Detect which cell encompasses the target text, then output its [x, y] center coordinate. 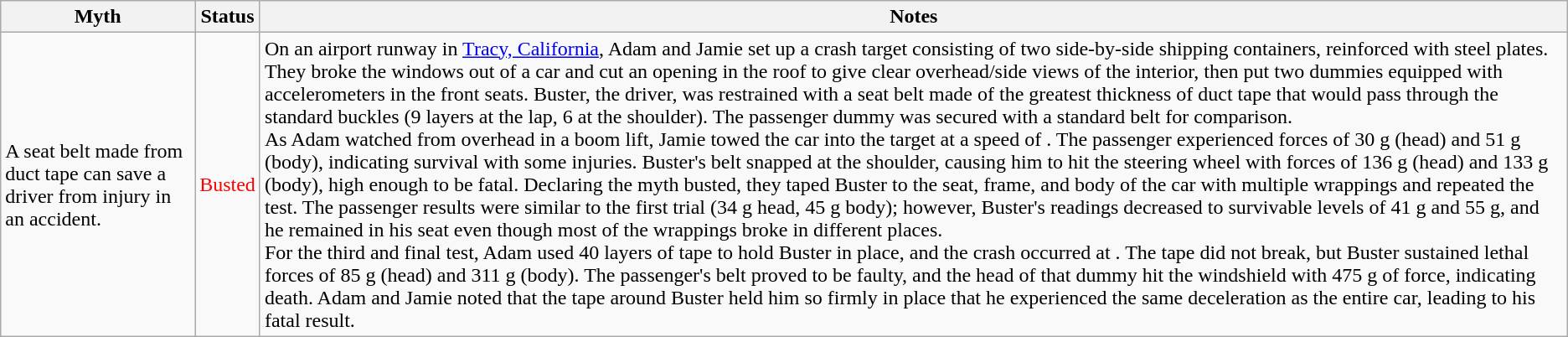
Status [228, 17]
A seat belt made from duct tape can save a driver from injury in an accident. [98, 184]
Busted [228, 184]
Myth [98, 17]
Notes [913, 17]
